Extract the [x, y] coordinate from the center of the cell holding the provided text.  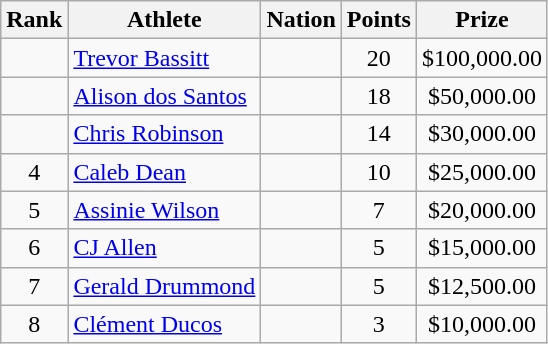
Points [378, 20]
Rank [34, 20]
Athlete [164, 20]
Clément Ducos [164, 324]
Gerald Drummond [164, 286]
Nation [301, 20]
CJ Allen [164, 248]
Trevor Bassitt [164, 58]
14 [378, 134]
$12,500.00 [482, 286]
Chris Robinson [164, 134]
Assinie Wilson [164, 210]
$15,000.00 [482, 248]
Alison dos Santos [164, 96]
Caleb Dean [164, 172]
3 [378, 324]
$100,000.00 [482, 58]
8 [34, 324]
20 [378, 58]
6 [34, 248]
4 [34, 172]
Prize [482, 20]
10 [378, 172]
18 [378, 96]
$50,000.00 [482, 96]
$20,000.00 [482, 210]
$30,000.00 [482, 134]
$25,000.00 [482, 172]
$10,000.00 [482, 324]
